Pinpoint the cell where the given text exists, returning its [x, y] midpoint coordinate. 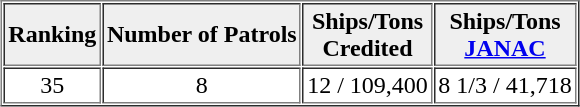
Ships/TonsJANAC [505, 34]
Ranking [52, 34]
35 [52, 86]
Number of Patrols [202, 34]
8 1/3 / 41,718 [505, 86]
8 [202, 86]
Ships/TonsCredited [368, 34]
12 / 109,400 [368, 86]
